Determine the [x, y] coordinate at the center of the cell enclosing the given text.  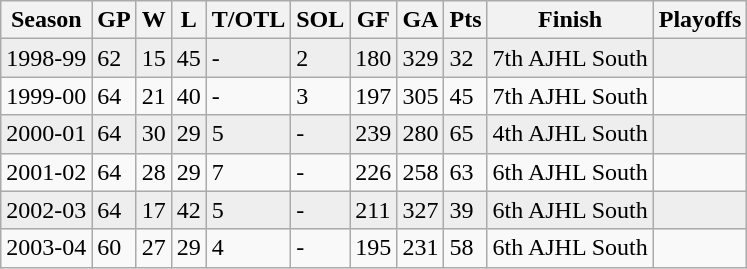
1999-00 [46, 96]
L [188, 20]
2 [320, 58]
Season [46, 20]
231 [420, 248]
58 [466, 248]
62 [114, 58]
280 [420, 134]
2000-01 [46, 134]
4 [248, 248]
30 [154, 134]
27 [154, 248]
15 [154, 58]
305 [420, 96]
65 [466, 134]
1998-99 [46, 58]
211 [374, 210]
T/OTL [248, 20]
195 [374, 248]
39 [466, 210]
180 [374, 58]
SOL [320, 20]
3 [320, 96]
60 [114, 248]
40 [188, 96]
226 [374, 172]
7 [248, 172]
329 [420, 58]
42 [188, 210]
2002-03 [46, 210]
21 [154, 96]
17 [154, 210]
GA [420, 20]
327 [420, 210]
Pts [466, 20]
GF [374, 20]
258 [420, 172]
63 [466, 172]
239 [374, 134]
Finish [570, 20]
4th AJHL South [570, 134]
2003-04 [46, 248]
Playoffs [700, 20]
28 [154, 172]
2001-02 [46, 172]
197 [374, 96]
W [154, 20]
GP [114, 20]
32 [466, 58]
